Locate the cell with the specified text and output its [x, y] center coordinate. 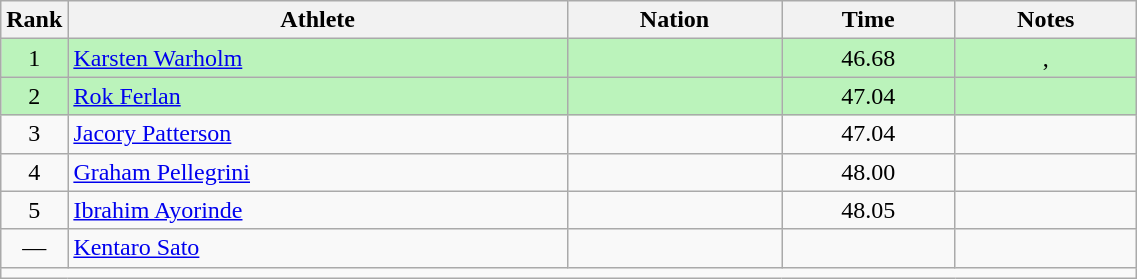
Nation [674, 20]
Rok Ferlan [318, 96]
2 [34, 96]
48.00 [868, 172]
3 [34, 134]
4 [34, 172]
Karsten Warholm [318, 58]
46.68 [868, 58]
5 [34, 210]
Athlete [318, 20]
Time [868, 20]
48.05 [868, 210]
Kentaro Sato [318, 248]
Ibrahim Ayorinde [318, 210]
Graham Pellegrini [318, 172]
, [1046, 58]
1 [34, 58]
Jacory Patterson [318, 134]
— [34, 248]
Rank [34, 20]
Notes [1046, 20]
